Scan for the cell matching the given text and deliver its (X, Y) coordinate at center. 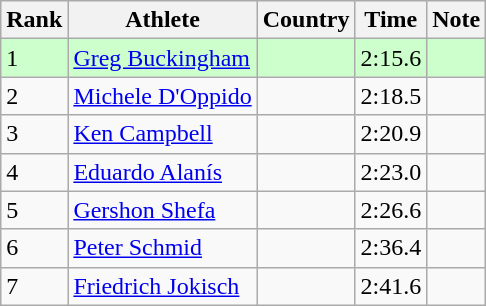
Rank (34, 20)
2:20.9 (391, 134)
Note (456, 20)
Ken Campbell (162, 134)
Time (391, 20)
2:41.6 (391, 286)
6 (34, 248)
2:18.5 (391, 96)
Gershon Shefa (162, 210)
2:36.4 (391, 248)
2:26.6 (391, 210)
Athlete (162, 20)
Michele D'Oppido (162, 96)
Eduardo Alanís (162, 172)
Country (306, 20)
Friedrich Jokisch (162, 286)
3 (34, 134)
4 (34, 172)
2:23.0 (391, 172)
Peter Schmid (162, 248)
1 (34, 58)
2:15.6 (391, 58)
2 (34, 96)
7 (34, 286)
5 (34, 210)
Greg Buckingham (162, 58)
